Provide the [x, y] coordinate of the cell's center where the given text is located.  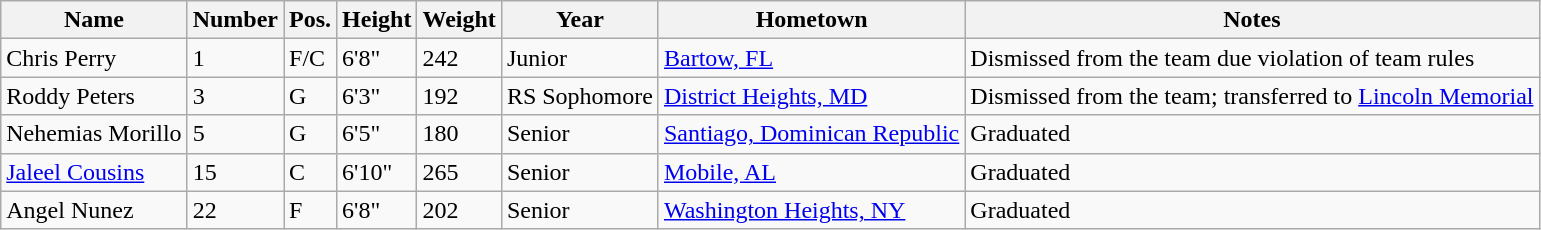
Dismissed from the team; transferred to Lincoln Memorial [1252, 96]
Junior [580, 58]
Nehemias Morillo [94, 134]
Angel Nunez [94, 210]
6'5" [377, 134]
Hometown [811, 20]
Dismissed from the team due violation of team rules [1252, 58]
242 [459, 58]
F/C [310, 58]
1 [235, 58]
Year [580, 20]
15 [235, 172]
5 [235, 134]
Washington Heights, NY [811, 210]
Weight [459, 20]
Jaleel Cousins [94, 172]
3 [235, 96]
22 [235, 210]
Chris Perry [94, 58]
6'10" [377, 172]
Number [235, 20]
Roddy Peters [94, 96]
RS Sophomore [580, 96]
265 [459, 172]
Notes [1252, 20]
Name [94, 20]
Pos. [310, 20]
202 [459, 210]
Bartow, FL [811, 58]
180 [459, 134]
Santiago, Dominican Republic [811, 134]
F [310, 210]
192 [459, 96]
6'3" [377, 96]
Height [377, 20]
C [310, 172]
Mobile, AL [811, 172]
District Heights, MD [811, 96]
